Output the [x, y] coordinate of the center of the cell containing the given text.  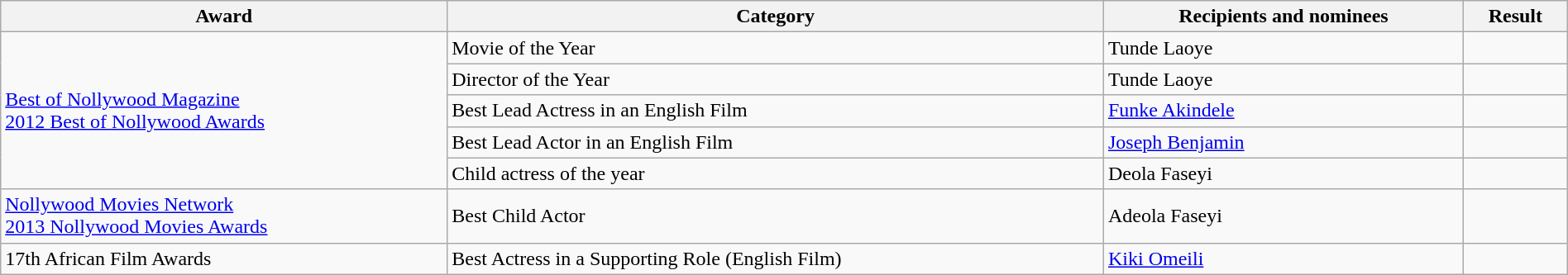
Award [224, 17]
Nollywood Movies Network 2013 Nollywood Movies Awards [224, 216]
Kiki Omeili [1284, 258]
Director of the Year [776, 79]
Category [776, 17]
Best Child Actor [776, 216]
Movie of the Year [776, 48]
17th African Film Awards [224, 258]
Joseph Benjamin [1284, 142]
Best of Nollywood Magazine 2012 Best of Nollywood Awards [224, 111]
Deola Faseyi [1284, 173]
Child actress of the year [776, 173]
Recipients and nominees [1284, 17]
Adeola Faseyi [1284, 216]
Best Lead Actor in an English Film [776, 142]
Funke Akindele [1284, 111]
Best Actress in a Supporting Role (English Film) [776, 258]
Result [1516, 17]
Best Lead Actress in an English Film [776, 111]
